Output the (x, y) coordinate of the center of the cell containing the given text.  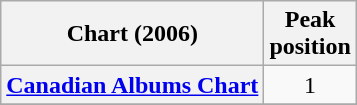
Canadian Albums Chart (132, 85)
Peakposition (310, 34)
Chart (2006) (132, 34)
1 (310, 85)
